Scan for the cell matching the given text and deliver its (X, Y) coordinate at center. 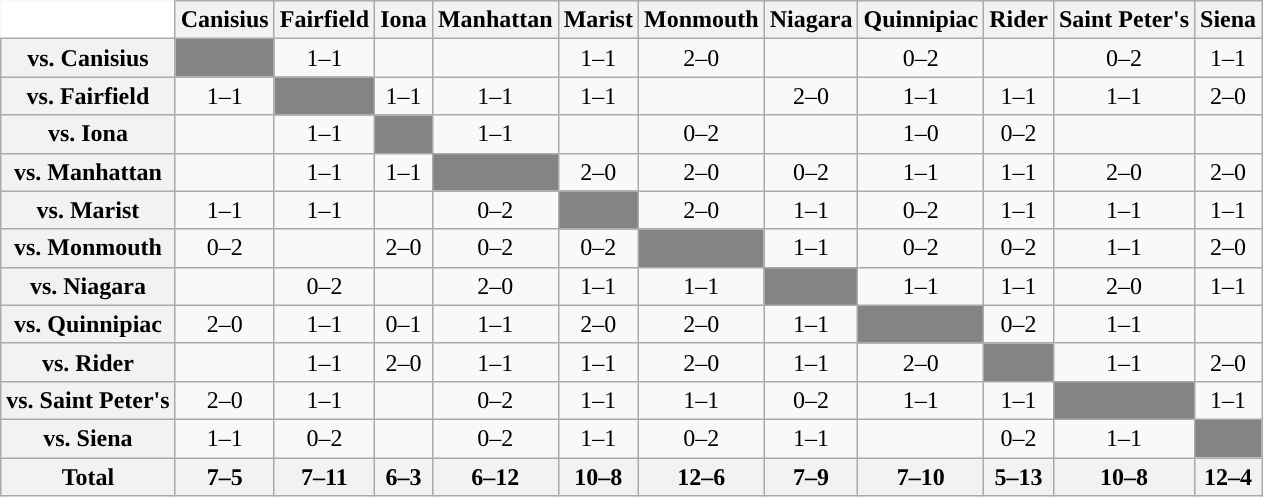
vs. Quinnipiac (88, 324)
Monmouth (701, 20)
vs. Saint Peter's (88, 400)
6–3 (404, 477)
Iona (404, 20)
Marist (598, 20)
Manhattan (495, 20)
7–9 (811, 477)
1–0 (921, 134)
12–4 (1228, 477)
5–13 (1019, 477)
vs. Niagara (88, 286)
vs. Fairfield (88, 96)
Niagara (811, 20)
vs. Marist (88, 210)
6–12 (495, 477)
Saint Peter's (1124, 20)
vs. Rider (88, 362)
vs. Siena (88, 438)
Quinnipiac (921, 20)
0–1 (404, 324)
Rider (1019, 20)
Fairfield (324, 20)
7–10 (921, 477)
vs. Monmouth (88, 248)
Siena (1228, 20)
12–6 (701, 477)
vs. Canisius (88, 58)
7–5 (224, 477)
Total (88, 477)
Canisius (224, 20)
vs. Iona (88, 134)
7–11 (324, 477)
vs. Manhattan (88, 172)
